Pinpoint the cell where the given text exists, returning its (X, Y) midpoint coordinate. 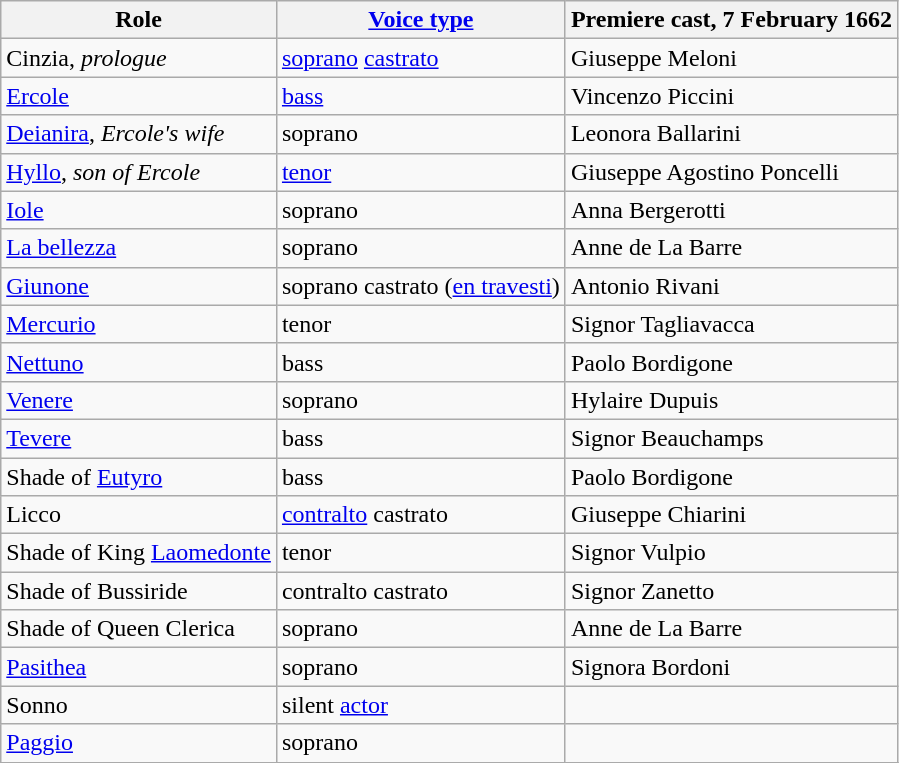
Shade of Bussiride (139, 591)
Shade of Queen Clerica (139, 629)
Paggio (139, 743)
Voice type (420, 20)
Mercurio (139, 324)
Shade of Eutyro (139, 477)
Signor Tagliavacca (731, 324)
Shade of King Laomedonte (139, 553)
Sonno (139, 705)
Anna Bergerotti (731, 210)
Iole (139, 210)
Signor Vulpio (731, 553)
Deianira, Ercole's wife (139, 134)
Giunone (139, 286)
Signor Beauchamps (731, 438)
La bellezza (139, 248)
Tevere (139, 438)
Giuseppe Chiarini (731, 515)
Hylaire Dupuis (731, 400)
Role (139, 20)
Hyllo, son of Ercole (139, 172)
Premiere cast, 7 February 1662 (731, 20)
Signora Bordoni (731, 667)
Vincenzo Piccini (731, 96)
soprano castrato (420, 58)
Leonora Ballarini (731, 134)
Venere (139, 400)
Antonio Rivani (731, 286)
Signor Zanetto (731, 591)
Licco (139, 515)
Giuseppe Meloni (731, 58)
soprano castrato (en travesti) (420, 286)
Ercole (139, 96)
Pasithea (139, 667)
Giuseppe Agostino Poncelli (731, 172)
silent actor (420, 705)
Nettuno (139, 362)
Cinzia, prologue (139, 58)
